From the cell containing the given text, extract its center point as [x, y] coordinate. 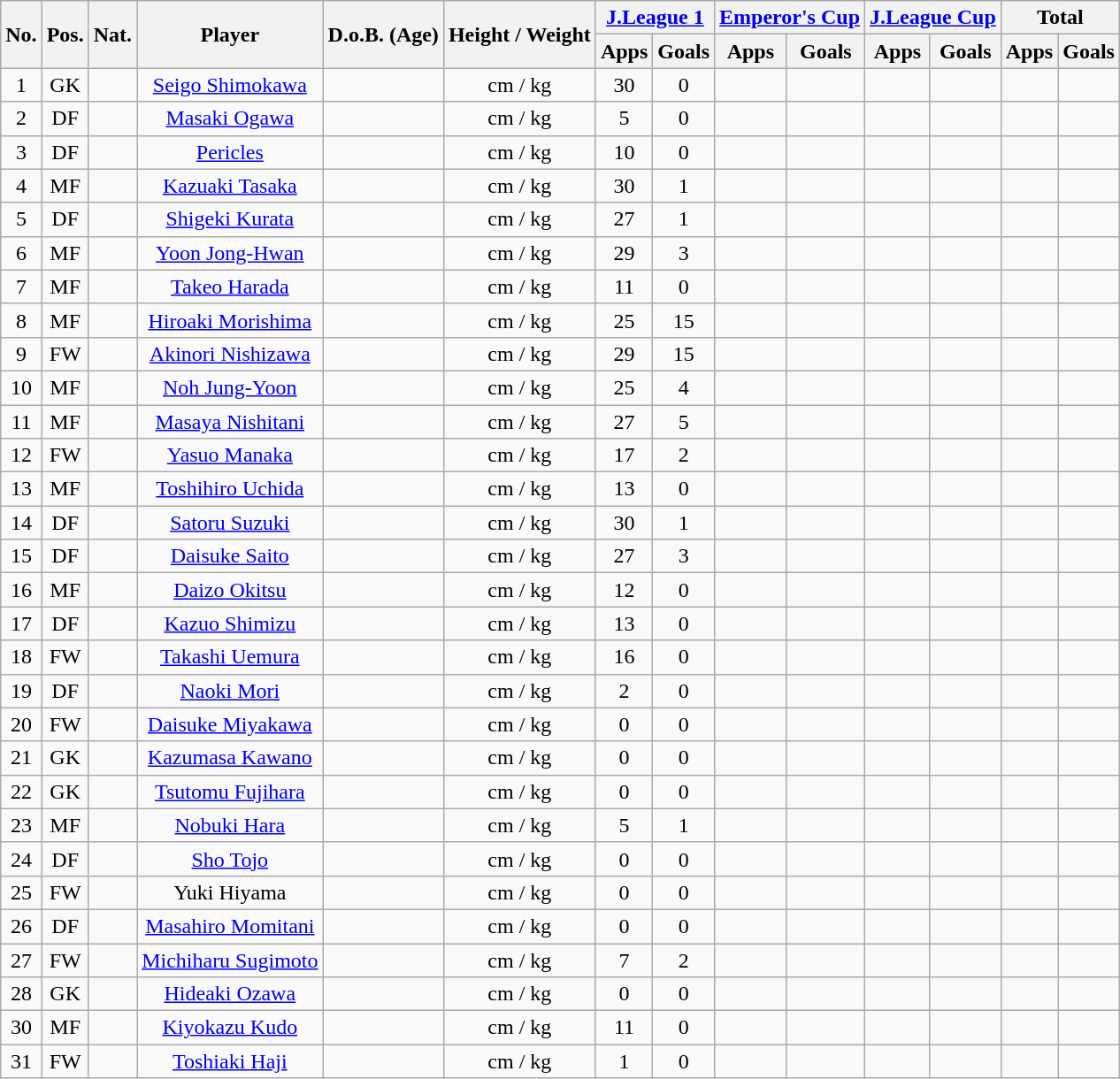
Nat. [112, 34]
Sho Tojo [230, 859]
Masahiro Momitani [230, 926]
Pos. [65, 34]
28 [21, 994]
Toshihiro Uchida [230, 489]
6 [21, 253]
J.League 1 [655, 18]
Kazuo Shimizu [230, 624]
Yoon Jong-Hwan [230, 253]
Hideaki Ozawa [230, 994]
Seigo Shimokawa [230, 85]
Daizo Okitsu [230, 590]
Daisuke Miyakawa [230, 724]
Takeo Harada [230, 287]
Kazumasa Kawano [230, 758]
18 [21, 657]
23 [21, 825]
22 [21, 792]
Kiyokazu Kudo [230, 1028]
Shigeki Kurata [230, 219]
Satoru Suzuki [230, 523]
24 [21, 859]
J.League Cup [933, 18]
8 [21, 320]
Michiharu Sugimoto [230, 960]
Kazuaki Tasaka [230, 186]
26 [21, 926]
21 [21, 758]
Yuki Hiyama [230, 892]
Player [230, 34]
Akinori Nishizawa [230, 354]
Naoki Mori [230, 691]
Takashi Uemura [230, 657]
No. [21, 34]
Total [1060, 18]
Masaya Nishitani [230, 422]
31 [21, 1061]
Noh Jung-Yoon [230, 387]
Tsutomu Fujihara [230, 792]
Height / Weight [519, 34]
14 [21, 523]
Yasuo Manaka [230, 455]
Masaki Ogawa [230, 119]
Emperor's Cup [790, 18]
20 [21, 724]
Daisuke Saito [230, 556]
Toshiaki Haji [230, 1061]
Hiroaki Morishima [230, 320]
Pericles [230, 152]
D.o.B. (Age) [383, 34]
19 [21, 691]
9 [21, 354]
Nobuki Hara [230, 825]
